Detect which cell encompasses the target text, then output its [x, y] center coordinate. 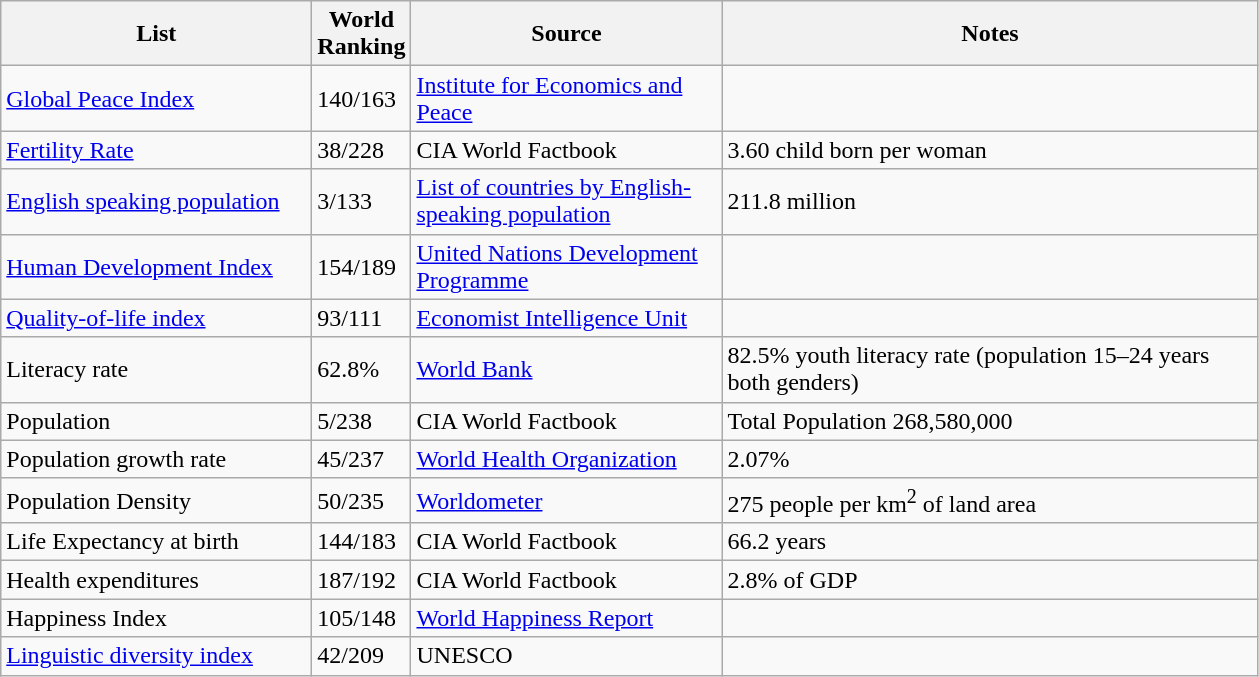
275 people per km2 of land area [990, 500]
Quality-of-life index [156, 318]
38/228 [362, 150]
Population Density [156, 500]
Total Population 268,580,000 [990, 421]
Population [156, 421]
Global Peace Index [156, 98]
2.07% [990, 459]
World Bank [566, 370]
93/111 [362, 318]
List of countries by English-speaking population [566, 202]
187/192 [362, 580]
Fertility Rate [156, 150]
World Happiness Report [566, 618]
3.60 child born per woman [990, 150]
Human Development Index [156, 266]
Life Expectancy at birth [156, 542]
English speaking population [156, 202]
62.8% [362, 370]
140/163 [362, 98]
45/237 [362, 459]
Economist Intelligence Unit [566, 318]
Health expenditures [156, 580]
Happiness Index [156, 618]
Population growth rate [156, 459]
List [156, 34]
3/133 [362, 202]
211.8 million [990, 202]
50/235 [362, 500]
Worldometer [566, 500]
144/183 [362, 542]
Source [566, 34]
82.5% youth literacy rate (population 15–24 years both genders) [990, 370]
42/209 [362, 656]
World Ranking [362, 34]
154/189 [362, 266]
UNESCO [566, 656]
2.8% of GDP [990, 580]
105/148 [362, 618]
United Nations Development Programme [566, 266]
Literacy rate [156, 370]
5/238 [362, 421]
Notes [990, 34]
66.2 years [990, 542]
World Health Organization [566, 459]
Institute for Economics and Peace [566, 98]
Linguistic diversity index [156, 656]
